Determine the (X, Y) coordinate at the center of the cell enclosing the given text.  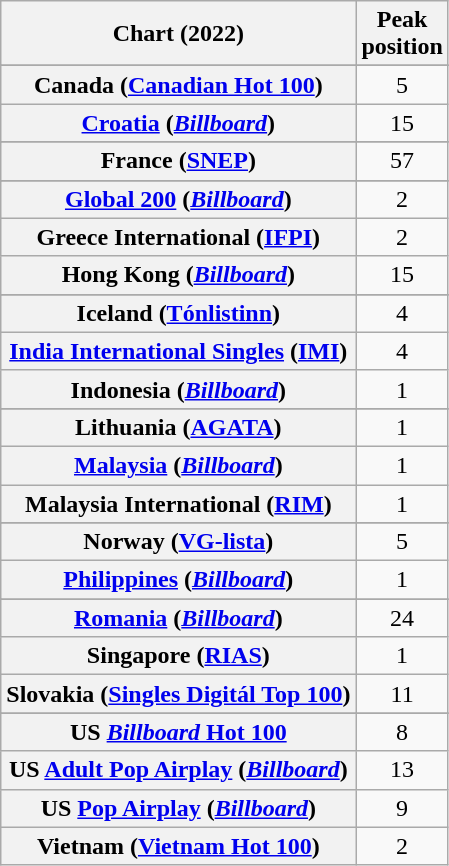
Philippines (Billboard) (178, 580)
Romania (Billboard) (178, 618)
Norway (VG-lista) (178, 542)
Vietnam (Vietnam Hot 100) (178, 846)
8 (402, 732)
Peakposition (402, 34)
Malaysia International (RIM) (178, 503)
13 (402, 770)
Croatia (Billboard) (178, 123)
India International Singles (IMI) (178, 351)
France (SNEP) (178, 161)
Canada (Canadian Hot 100) (178, 85)
Lithuania (AGATA) (178, 427)
US Pop Airplay (Billboard) (178, 808)
9 (402, 808)
Hong Kong (Billboard) (178, 275)
US Billboard Hot 100 (178, 732)
US Adult Pop Airplay (Billboard) (178, 770)
Indonesia (Billboard) (178, 389)
57 (402, 161)
Singapore (RIAS) (178, 656)
24 (402, 618)
Slovakia (Singles Digitál Top 100) (178, 694)
Iceland (Tónlistinn) (178, 313)
Malaysia (Billboard) (178, 465)
Chart (2022) (178, 34)
Global 200 (Billboard) (178, 199)
11 (402, 694)
Greece International (IFPI) (178, 237)
